From the cell containing the given text, extract its center point as (X, Y) coordinate. 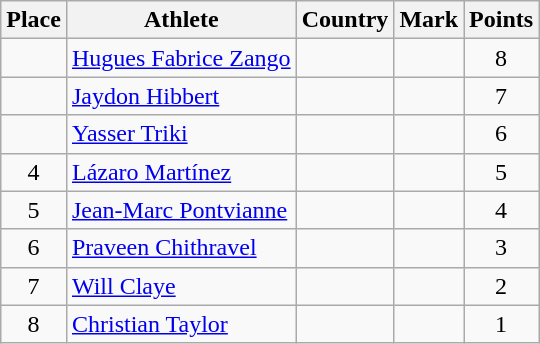
Praveen Chithravel (181, 248)
Jean-Marc Pontvianne (181, 210)
Hugues Fabrice Zango (181, 58)
Jaydon Hibbert (181, 96)
Athlete (181, 20)
1 (502, 324)
2 (502, 286)
Lázaro Martínez (181, 172)
Mark (429, 20)
Points (502, 20)
3 (502, 248)
Yasser Triki (181, 134)
Country (345, 20)
Place (34, 20)
Will Claye (181, 286)
Christian Taylor (181, 324)
